For the text-containing cell, return its midpoint in [x, y] coordinate format. 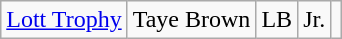
LB [277, 20]
Taye Brown [192, 20]
Lott Trophy [64, 20]
Jr. [314, 20]
